Return [X, Y] of the center of cell containing provided text 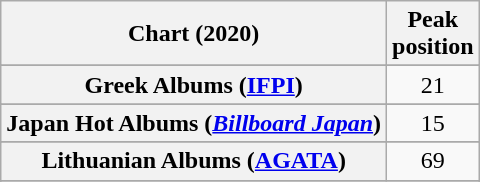
Lithuanian Albums (AGATA) [194, 161]
21 [433, 85]
Peakposition [433, 34]
Greek Albums (IFPI) [194, 85]
Chart (2020) [194, 34]
69 [433, 161]
15 [433, 123]
Japan Hot Albums (Billboard Japan) [194, 123]
